Return (x, y) of the center of cell containing provided text 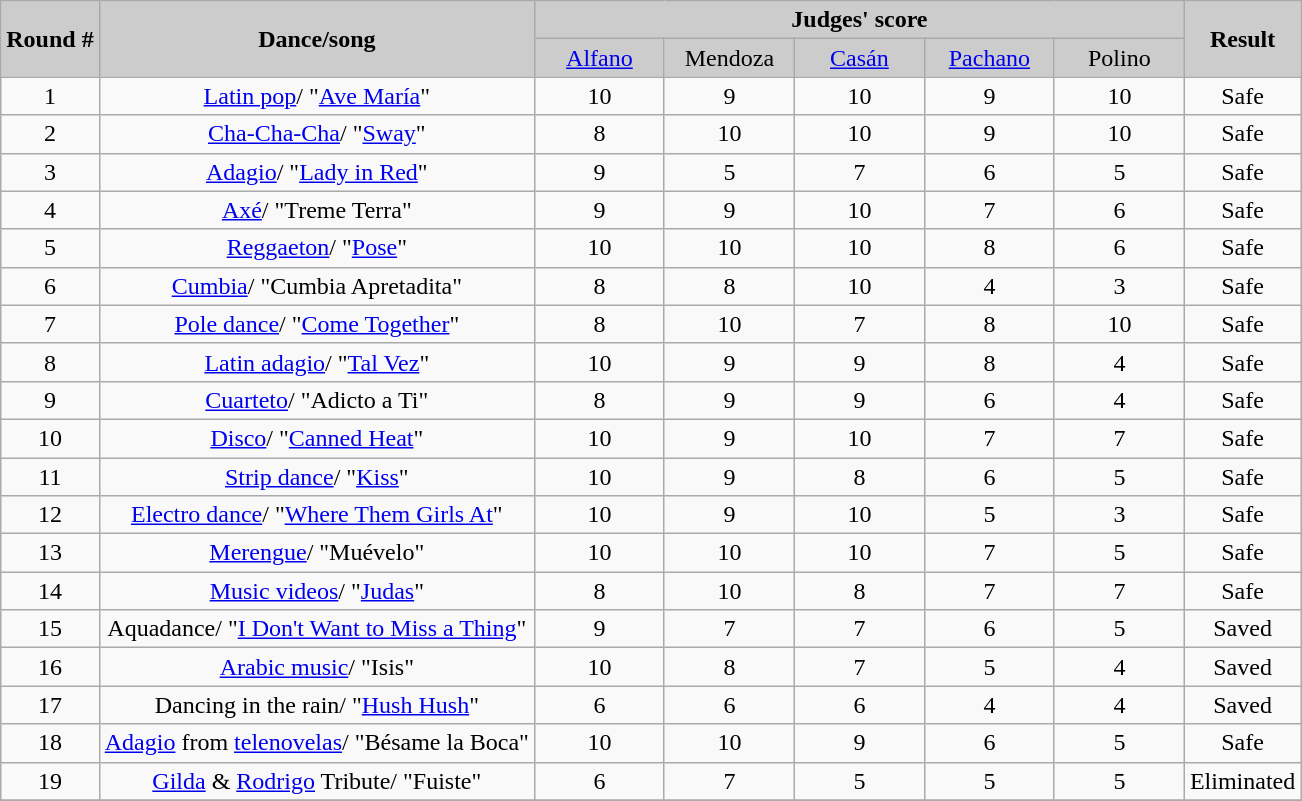
Dancing in the rain/ "Hush Hush" (316, 705)
Latin adagio/ "Tal Vez" (316, 362)
Arabic music/ "Isis" (316, 667)
Disco/ "Canned Heat" (316, 438)
13 (50, 553)
19 (50, 781)
Music videos/ "Judas" (316, 591)
16 (50, 667)
Reggaeton/ "Pose" (316, 248)
14 (50, 591)
Casán (859, 58)
1 (50, 96)
Cuarteto/ "Adicto a Ti" (316, 400)
Alfano (599, 58)
Eliminated (1242, 781)
Gilda & Rodrigo Tribute/ "Fuiste" (316, 781)
Pachano (989, 58)
15 (50, 629)
2 (50, 134)
18 (50, 743)
Merengue/ "Muévelo" (316, 553)
11 (50, 477)
Pole dance/ "Come Together" (316, 324)
Strip dance/ "Kiss" (316, 477)
Result (1242, 39)
Electro dance/ "Where Them Girls At" (316, 515)
Adagio from telenovelas/ "Bésame la Boca" (316, 743)
Cha-Cha-Cha/ "Sway" (316, 134)
Round # (50, 39)
Aquadance/ "I Don't Want to Miss a Thing" (316, 629)
Judges' score (859, 20)
Axé/ "Treme Terra" (316, 210)
Dance/song (316, 39)
Latin pop/ "Ave María" (316, 96)
12 (50, 515)
Polino (1119, 58)
Mendoza (729, 58)
17 (50, 705)
Adagio/ "Lady in Red" (316, 172)
Cumbia/ "Cumbia Apretadita" (316, 286)
